Determine the [X, Y] coordinate at the center of the cell enclosing the given text.  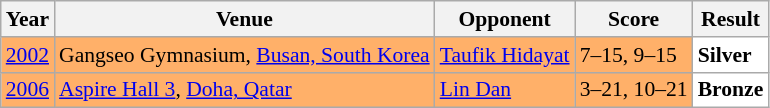
2006 [28, 90]
Opponent [505, 19]
7–15, 9–15 [634, 55]
Score [634, 19]
Lin Dan [505, 90]
Taufik Hidayat [505, 55]
Venue [244, 19]
Year [28, 19]
2002 [28, 55]
Result [731, 19]
Silver [731, 55]
Gangseo Gymnasium, Busan, South Korea [244, 55]
Bronze [731, 90]
Aspire Hall 3, Doha, Qatar [244, 90]
3–21, 10–21 [634, 90]
